Return the (x, y) coordinate for the center point of the cell that contains the specified text.  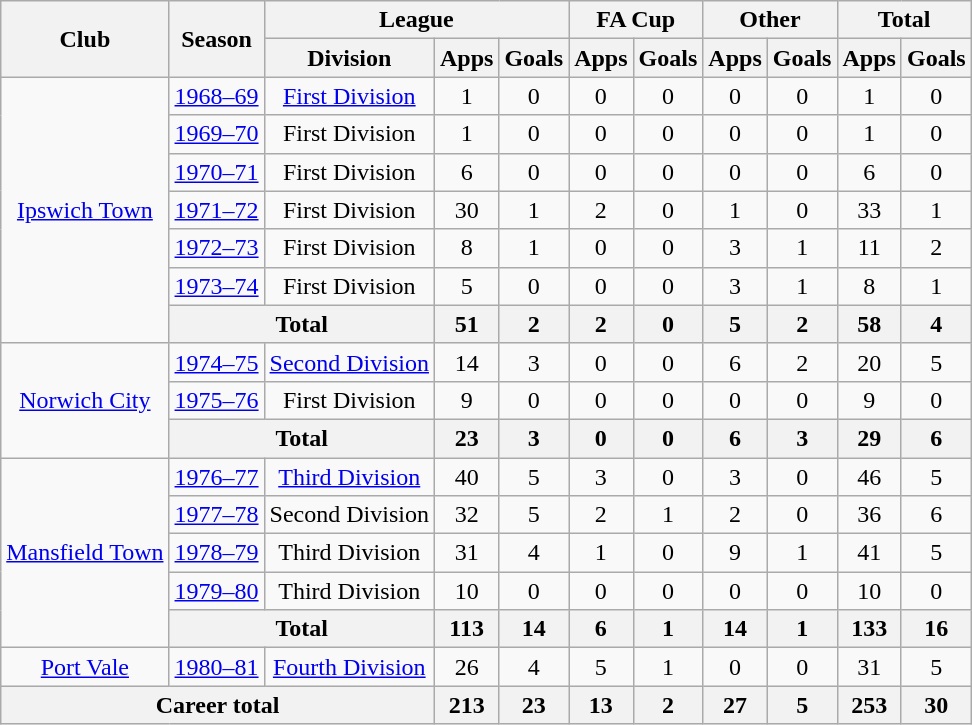
Other (770, 20)
Norwich City (85, 400)
16 (936, 629)
1979–80 (216, 591)
27 (735, 705)
1976–77 (216, 477)
1975–76 (216, 400)
1974–75 (216, 362)
Fourth Division (349, 667)
11 (869, 248)
Port Vale (85, 667)
40 (466, 477)
253 (869, 705)
1980–81 (216, 667)
33 (869, 210)
58 (869, 324)
51 (466, 324)
1968–69 (216, 96)
Season (216, 39)
133 (869, 629)
Ipswich Town (85, 210)
1972–73 (216, 248)
Mansfield Town (85, 553)
1971–72 (216, 210)
FA Cup (636, 20)
46 (869, 477)
1973–74 (216, 286)
113 (466, 629)
1970–71 (216, 172)
Career total (218, 705)
20 (869, 362)
Club (85, 39)
32 (466, 515)
36 (869, 515)
1978–79 (216, 553)
1969–70 (216, 134)
1977–78 (216, 515)
Division (349, 58)
213 (466, 705)
26 (466, 667)
29 (869, 438)
13 (601, 705)
41 (869, 553)
League (416, 20)
